Locate the cell with the specified text and output its (X, Y) center coordinate. 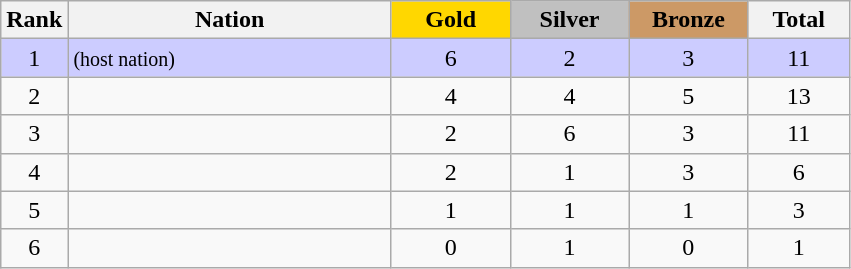
Silver (570, 20)
(host nation) (230, 58)
Nation (230, 20)
Bronze (688, 20)
13 (799, 96)
Rank (34, 20)
Gold (450, 20)
Total (799, 20)
